Return (x, y) of the center of cell containing provided text 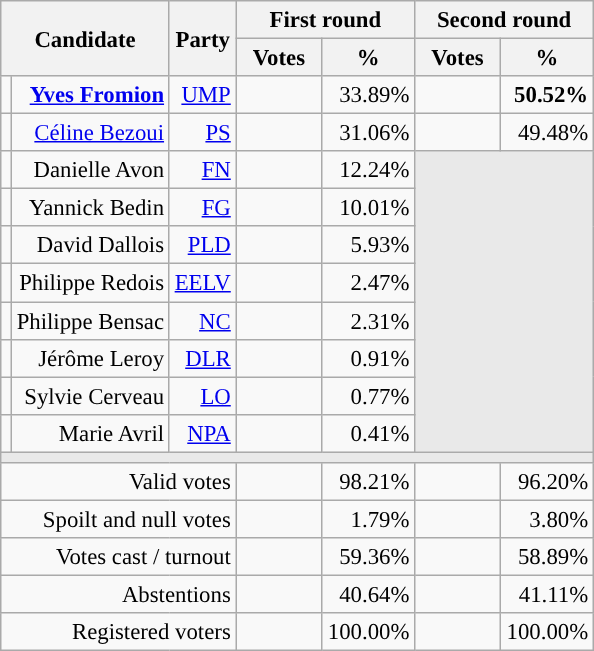
EELV (202, 283)
31.06% (368, 133)
12.24% (368, 170)
0.91% (368, 358)
Abstentions (118, 594)
59.36% (368, 557)
David Dallois (90, 245)
Jérôme Leroy (90, 358)
Sylvie Cerveau (90, 396)
FG (202, 208)
Danielle Avon (90, 170)
2.47% (368, 283)
33.89% (368, 95)
Party (202, 38)
Céline Bezoui (90, 133)
Yannick Bedin (90, 208)
Marie Avril (90, 433)
LO (202, 396)
PS (202, 133)
96.20% (546, 482)
FN (202, 170)
Candidate (86, 38)
40.64% (368, 594)
Spoilt and null votes (118, 519)
0.41% (368, 433)
3.80% (546, 519)
Second round (504, 20)
UMP (202, 95)
First round (326, 20)
DLR (202, 358)
Philippe Bensac (90, 321)
NC (202, 321)
Votes cast / turnout (118, 557)
2.31% (368, 321)
Registered voters (118, 632)
49.48% (546, 133)
50.52% (546, 95)
0.77% (368, 396)
NPA (202, 433)
PLD (202, 245)
10.01% (368, 208)
Yves Fromion (90, 95)
98.21% (368, 482)
58.89% (546, 557)
Philippe Redois (90, 283)
5.93% (368, 245)
Valid votes (118, 482)
1.79% (368, 519)
41.11% (546, 594)
